Scan for the cell matching the given text and deliver its [x, y] coordinate at center. 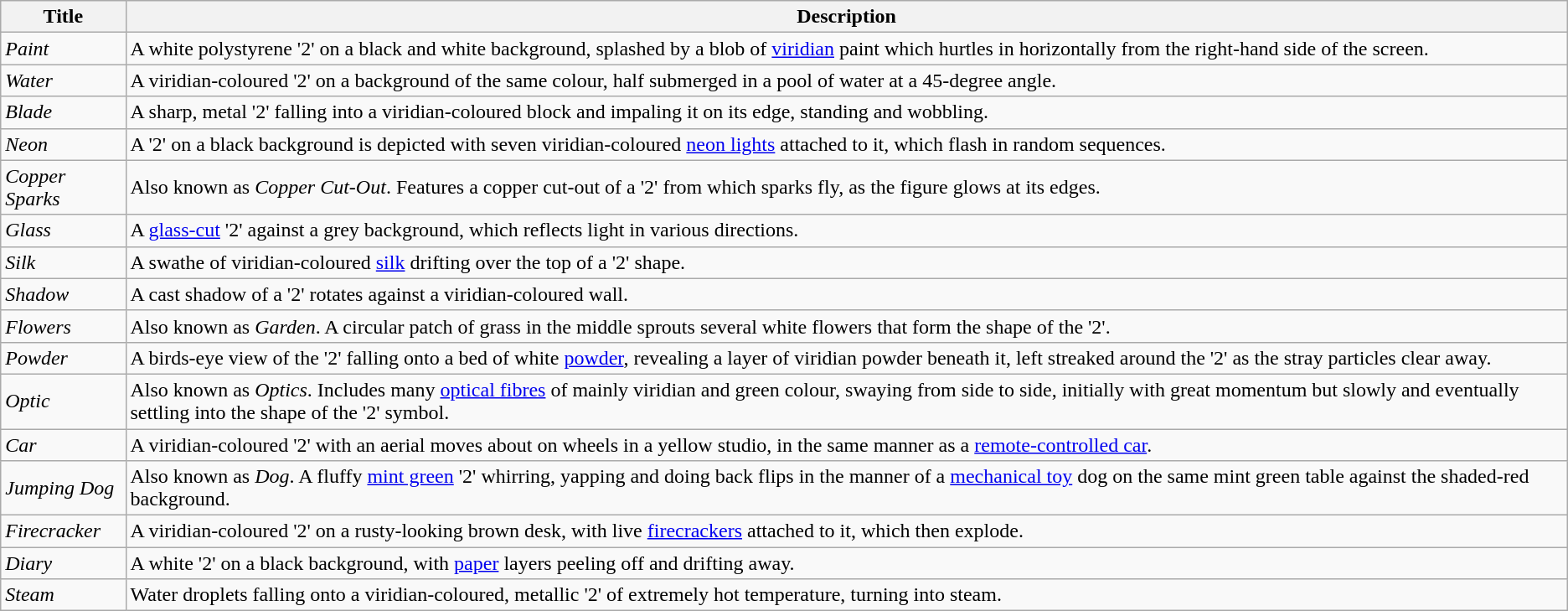
Glass [64, 230]
Neon [64, 144]
A '2' on a black background is depicted with seven viridian-coloured neon lights attached to it, which flash in random sequences. [846, 144]
A viridian-coloured '2' on a background of the same colour, half submerged in a pool of water at a 45-degree angle. [846, 80]
A swathe of viridian-coloured silk drifting over the top of a '2' shape. [846, 262]
Also known as Garden. A circular patch of grass in the middle sprouts several white flowers that form the shape of the '2'. [846, 326]
Blade [64, 112]
A cast shadow of a '2' rotates against a viridian-coloured wall. [846, 294]
Car [64, 445]
A glass-cut '2' against a grey background, which reflects light in various directions. [846, 230]
Powder [64, 358]
Firecracker [64, 531]
A viridian-coloured '2' with an aerial moves about on wheels in a yellow studio, in the same manner as a remote-controlled car. [846, 445]
Water droplets falling onto a viridian-coloured, metallic '2' of extremely hot temperature, turning into steam. [846, 595]
A sharp, metal '2' falling into a viridian-coloured block and impaling it on its edge, standing and wobbling. [846, 112]
Paint [64, 49]
Shadow [64, 294]
Steam [64, 595]
Silk [64, 262]
Title [64, 17]
Copper Sparks [64, 188]
A white '2' on a black background, with paper layers peeling off and drifting away. [846, 563]
Also known as Copper Cut-Out. Features a copper cut-out of a '2' from which sparks fly, as the figure glows at its edges. [846, 188]
A viridian-coloured '2' on a rusty-looking brown desk, with live firecrackers attached to it, which then explode. [846, 531]
Description [846, 17]
Optic [64, 401]
Diary [64, 563]
Jumping Dog [64, 488]
Water [64, 80]
Flowers [64, 326]
